Output the (X, Y) coordinate of the center of the cell containing the given text.  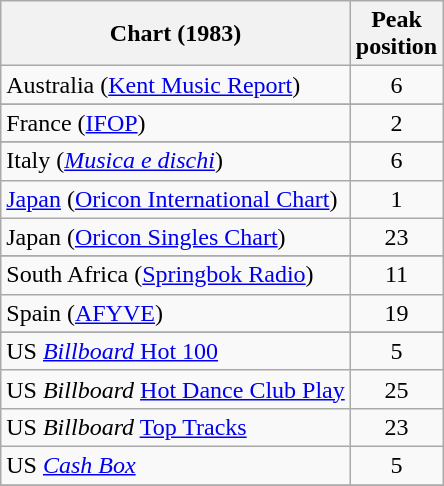
France (IFOP) (176, 123)
Chart (1983) (176, 34)
1 (396, 199)
Japan (Oricon International Chart) (176, 199)
2 (396, 123)
South Africa (Springbok Radio) (176, 275)
Peakposition (396, 34)
US Billboard Hot 100 (176, 351)
19 (396, 313)
25 (396, 389)
11 (396, 275)
US Billboard Top Tracks (176, 427)
US Billboard Hot Dance Club Play (176, 389)
Japan (Oricon Singles Chart) (176, 237)
Italy (Musica e dischi) (176, 161)
US Cash Box (176, 465)
Australia (Kent Music Report) (176, 85)
Spain (AFYVE) (176, 313)
